Pinpoint the cell where the given text exists, returning its (X, Y) midpoint coordinate. 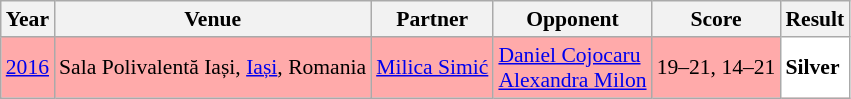
2016 (28, 68)
19–21, 14–21 (716, 68)
Result (814, 19)
Partner (432, 19)
Score (716, 19)
Silver (814, 68)
Venue (212, 19)
Year (28, 19)
Opponent (572, 19)
Daniel Cojocaru Alexandra Milon (572, 68)
Sala Polivalentă Iași, Iași, Romania (212, 68)
Milica Simić (432, 68)
